Locate the cell with the specified text and output its [x, y] center coordinate. 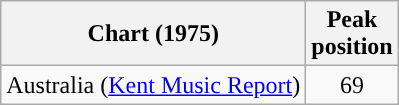
Peakposition [352, 34]
Australia (Kent Music Report) [154, 85]
Chart (1975) [154, 34]
69 [352, 85]
